Detect which cell encompasses the target text, then output its (x, y) center coordinate. 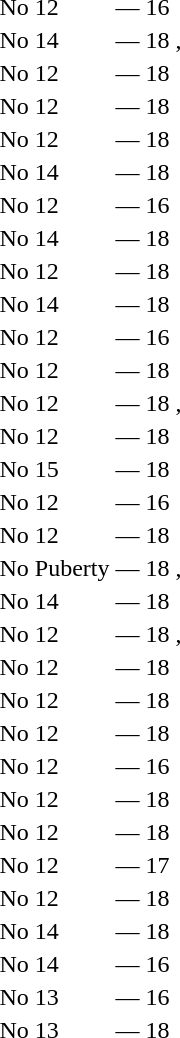
Puberty (72, 568)
15 (72, 469)
17 (158, 865)
13 (72, 997)
